Provide the (X, Y) coordinate of the cell's center where the given text is located.  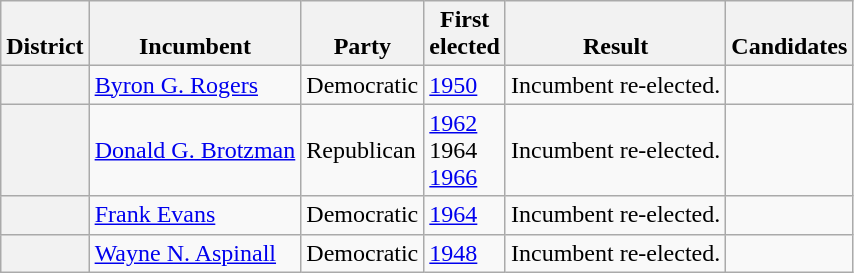
Candidates (790, 34)
1950 (465, 85)
1948 (465, 253)
Frank Evans (195, 215)
Byron G. Rogers (195, 85)
District (45, 34)
Result (615, 34)
Donald G. Brotzman (195, 150)
Party (362, 34)
Wayne N. Aspinall (195, 253)
Republican (362, 150)
Firstelected (465, 34)
1964 (465, 215)
Incumbent (195, 34)
19621964 1966 (465, 150)
